From the cell containing the given text, extract its center point as (x, y) coordinate. 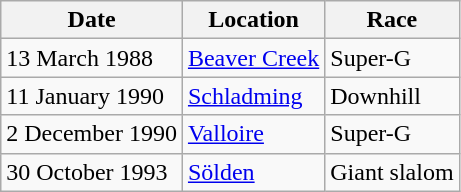
Sölden (253, 172)
Giant slalom (392, 172)
Date (92, 20)
11 January 1990 (92, 96)
Valloire (253, 134)
13 March 1988 (92, 58)
Schladming (253, 96)
Downhill (392, 96)
2 December 1990 (92, 134)
Race (392, 20)
30 October 1993 (92, 172)
Beaver Creek (253, 58)
Location (253, 20)
